Identify which cell holds the provided text, then report its (x, y) central coordinate. 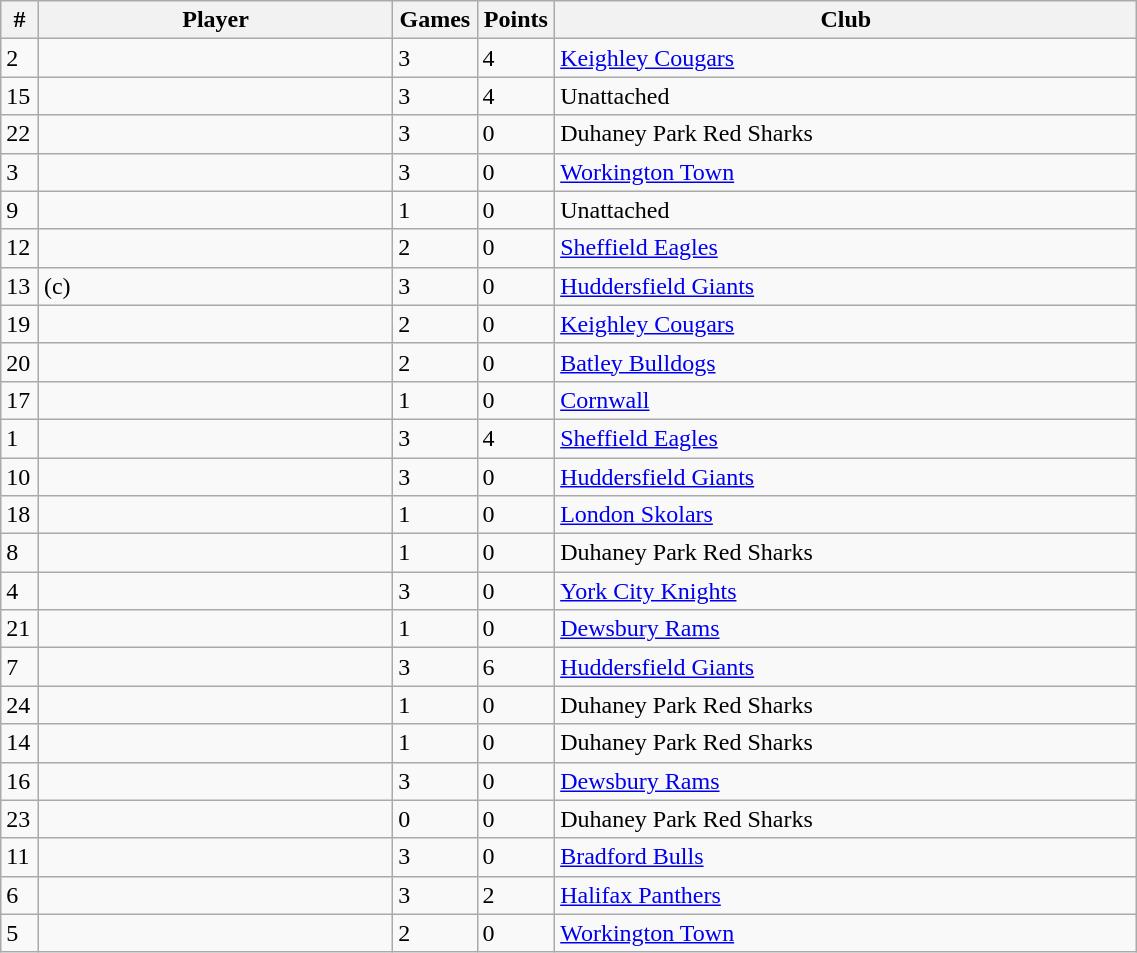
# (20, 20)
Points (516, 20)
Cornwall (846, 400)
5 (20, 933)
14 (20, 743)
15 (20, 96)
7 (20, 667)
16 (20, 781)
19 (20, 324)
20 (20, 362)
London Skolars (846, 515)
13 (20, 286)
10 (20, 477)
Club (846, 20)
8 (20, 553)
Bradford Bulls (846, 857)
11 (20, 857)
9 (20, 210)
17 (20, 400)
(c) (215, 286)
22 (20, 134)
Games (435, 20)
Batley Bulldogs (846, 362)
23 (20, 819)
18 (20, 515)
12 (20, 248)
Halifax Panthers (846, 895)
24 (20, 705)
York City Knights (846, 591)
Player (215, 20)
21 (20, 629)
